Find where the given text appears and provide that cell's center as (x, y) coordinate. 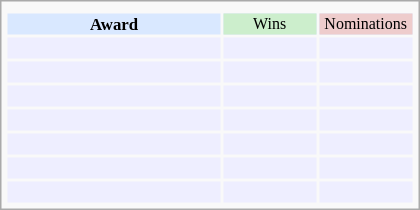
Wins (270, 24)
Nominations (366, 24)
Award (114, 24)
